Output the (X, Y) coordinate of the center of the cell containing the given text.  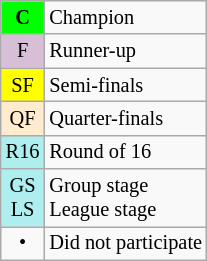
Semi-finals (126, 85)
Champion (126, 17)
Round of 16 (126, 152)
• (23, 243)
Quarter-finals (126, 118)
Runner-up (126, 51)
Group stageLeague stage (126, 198)
C (23, 17)
SF (23, 85)
QF (23, 118)
Did not participate (126, 243)
R16 (23, 152)
GSLS (23, 198)
F (23, 51)
